Locate the cell with the specified text and output its (x, y) center coordinate. 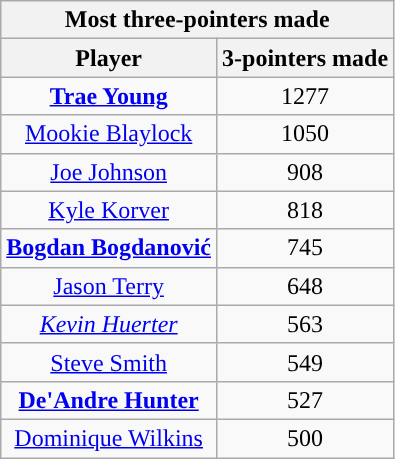
Jason Terry (109, 286)
563 (306, 324)
Most three-pointers made (198, 20)
Player (109, 58)
Joe Johnson (109, 172)
Dominique Wilkins (109, 438)
Bogdan Bogdanović (109, 248)
500 (306, 438)
De'Andre Hunter (109, 400)
527 (306, 400)
Trae Young (109, 96)
Kevin Huerter (109, 324)
Kyle Korver (109, 210)
745 (306, 248)
818 (306, 210)
1050 (306, 134)
Mookie Blaylock (109, 134)
908 (306, 172)
1277 (306, 96)
3-pointers made (306, 58)
Steve Smith (109, 362)
549 (306, 362)
648 (306, 286)
